Provide the [x, y] coordinate of the cell's center where the given text is located.  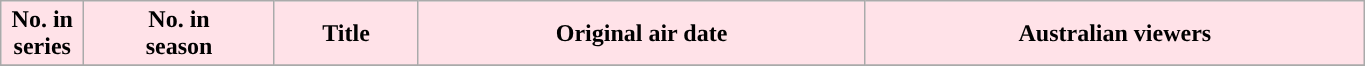
Australian viewers [1114, 34]
No. inseason [179, 34]
Title [346, 34]
Original air date [642, 34]
No. inseries [42, 34]
